For the text-containing cell, return its midpoint in (X, Y) coordinate format. 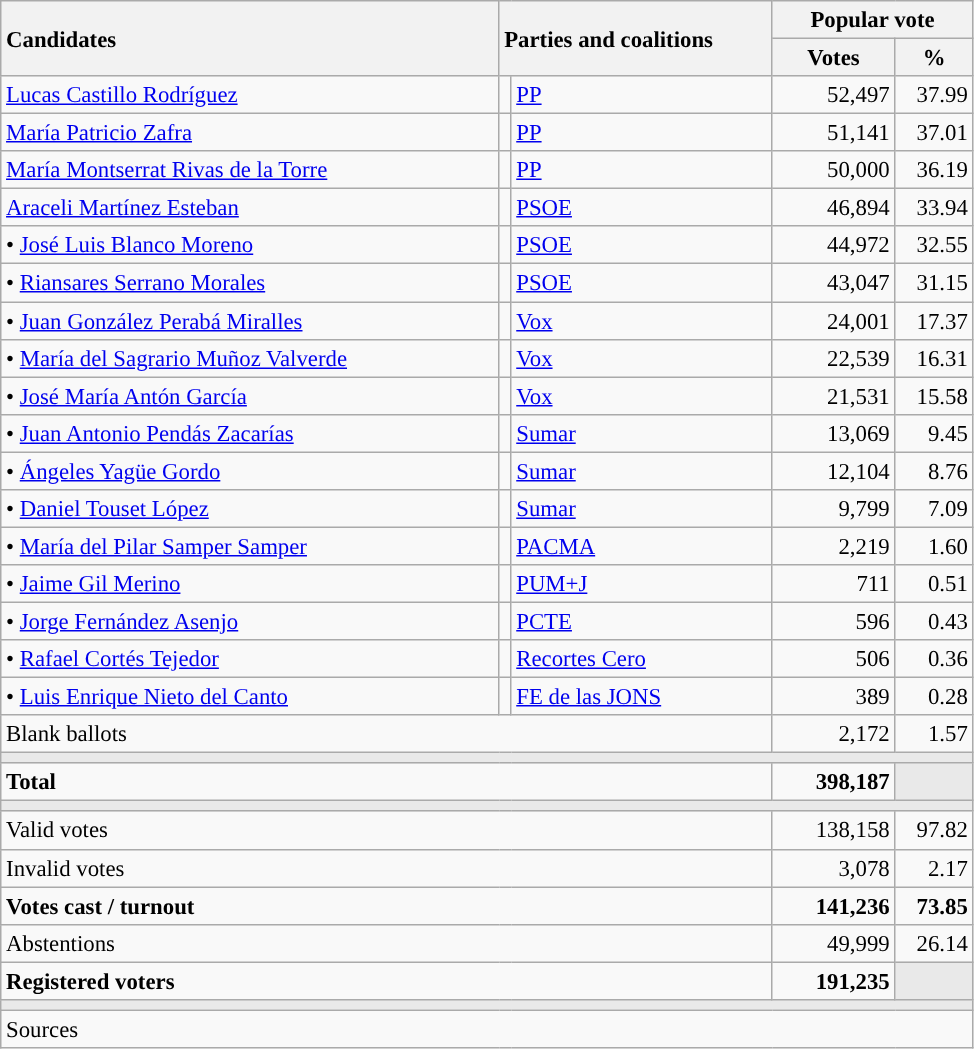
0.43 (934, 621)
33.94 (934, 208)
• Luis Enrique Nieto del Canto (250, 697)
9.45 (934, 433)
32.55 (934, 245)
2,172 (834, 734)
• Riansares Serrano Morales (250, 283)
PACMA (642, 546)
44,972 (834, 245)
Registered voters (386, 981)
2,219 (834, 546)
7.09 (934, 509)
Lucas Castillo Rodríguez (250, 95)
37.99 (934, 95)
• José María Antón García (250, 396)
• Daniel Touset López (250, 509)
711 (834, 584)
43,047 (834, 283)
398,187 (834, 782)
Recortes Cero (642, 659)
FE de las JONS (642, 697)
24,001 (834, 321)
73.85 (934, 906)
97.82 (934, 831)
50,000 (834, 170)
Sources (487, 1029)
• Jorge Fernández Asenjo (250, 621)
16.31 (934, 358)
• María del Pilar Samper Samper (250, 546)
12,104 (834, 471)
596 (834, 621)
Candidates (250, 38)
• Juan González Perabá Miralles (250, 321)
21,531 (834, 396)
PCTE (642, 621)
María Montserrat Rivas de la Torre (250, 170)
389 (834, 697)
1.57 (934, 734)
22,539 (834, 358)
0.28 (934, 697)
• José Luis Blanco Moreno (250, 245)
17.37 (934, 321)
506 (834, 659)
37.01 (934, 133)
1.60 (934, 546)
• Jaime Gil Merino (250, 584)
141,236 (834, 906)
0.51 (934, 584)
36.19 (934, 170)
46,894 (834, 208)
31.15 (934, 283)
• María del Sagrario Muñoz Valverde (250, 358)
0.36 (934, 659)
Abstentions (386, 943)
191,235 (834, 981)
138,158 (834, 831)
52,497 (834, 95)
9,799 (834, 509)
PUM+J (642, 584)
• Juan Antonio Pendás Zacarías (250, 433)
• Rafael Cortés Tejedor (250, 659)
49,999 (834, 943)
15.58 (934, 396)
% (934, 58)
3,078 (834, 868)
Araceli Martínez Esteban (250, 208)
Total (386, 782)
Votes cast / turnout (386, 906)
Votes (834, 58)
Blank ballots (386, 734)
51,141 (834, 133)
Valid votes (386, 831)
2.17 (934, 868)
Parties and coalitions (636, 38)
• Ángeles Yagüe Gordo (250, 471)
Invalid votes (386, 868)
8.76 (934, 471)
Popular vote (872, 20)
María Patricio Zafra (250, 133)
13,069 (834, 433)
26.14 (934, 943)
